Identify which cell holds the provided text, then report its (x, y) central coordinate. 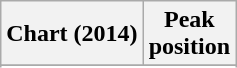
Peakposition (189, 34)
Chart (2014) (72, 34)
